For the text-containing cell, return its midpoint in [x, y] coordinate format. 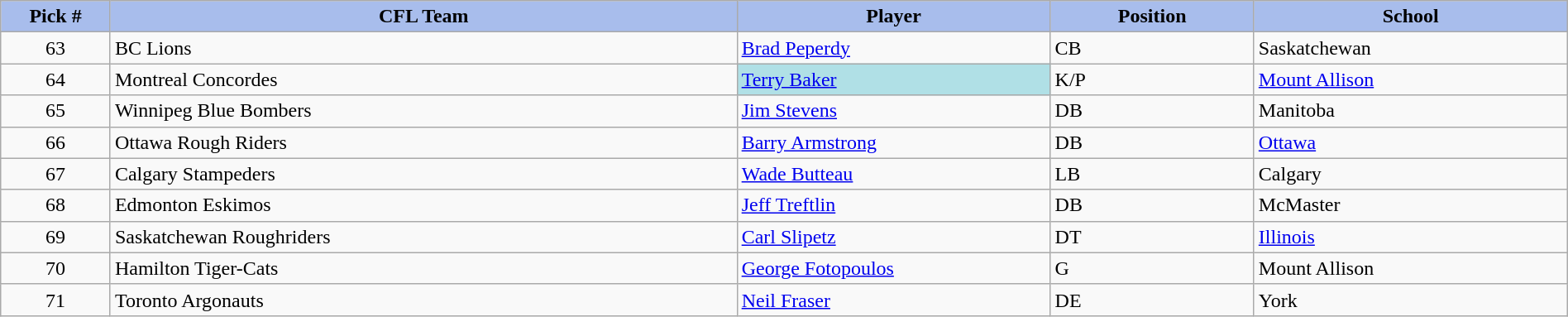
Carl Slipetz [893, 237]
DT [1152, 237]
68 [56, 205]
CFL Team [423, 17]
Wade Butteau [893, 174]
Toronto Argonauts [423, 300]
CB [1152, 48]
Winnipeg Blue Bombers [423, 111]
BC Lions [423, 48]
Barry Armstrong [893, 142]
64 [56, 79]
Brad Peperdy [893, 48]
Neil Fraser [893, 300]
LB [1152, 174]
66 [56, 142]
Jeff Treftlin [893, 205]
McMaster [1411, 205]
Player [893, 17]
DE [1152, 300]
63 [56, 48]
Montreal Concordes [423, 79]
Calgary [1411, 174]
Manitoba [1411, 111]
George Fotopoulos [893, 268]
Ottawa [1411, 142]
Edmonton Eskimos [423, 205]
Pick # [56, 17]
Terry Baker [893, 79]
Calgary Stampeders [423, 174]
Hamilton Tiger-Cats [423, 268]
65 [56, 111]
70 [56, 268]
Saskatchewan [1411, 48]
Position [1152, 17]
71 [56, 300]
G [1152, 268]
Saskatchewan Roughriders [423, 237]
67 [56, 174]
Jim Stevens [893, 111]
K/P [1152, 79]
Illinois [1411, 237]
69 [56, 237]
York [1411, 300]
School [1411, 17]
Ottawa Rough Riders [423, 142]
